Identify which cell holds the provided text, then report its (X, Y) central coordinate. 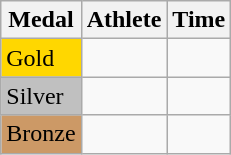
Gold (41, 58)
Bronze (41, 134)
Silver (41, 96)
Medal (41, 20)
Time (199, 20)
Athlete (124, 20)
